Extract the (x, y) coordinate from the center of the cell holding the provided text.  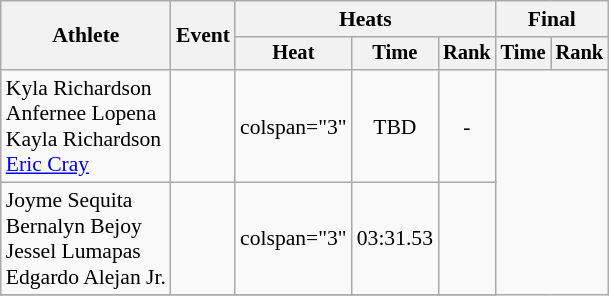
- (467, 126)
Heat (294, 54)
Final (552, 19)
Joyme SequitaBernalyn BejoyJessel LumapasEdgardo Alejan Jr. (86, 239)
Event (203, 36)
Kyla RichardsonAnfernee LopenaKayla RichardsonEric Cray (86, 126)
Athlete (86, 36)
TBD (395, 126)
03:31.53 (395, 239)
Heats (366, 19)
